Provide the (x, y) coordinate of the cell's center where the given text is located.  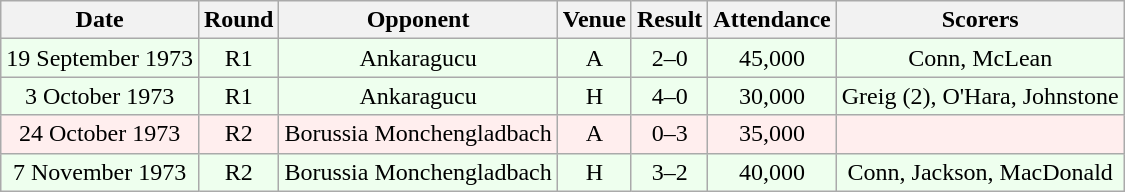
Conn, McLean (980, 58)
45,000 (772, 58)
Opponent (418, 20)
Result (669, 20)
0–3 (669, 134)
4–0 (669, 96)
Venue (594, 20)
19 September 1973 (100, 58)
Conn, Jackson, MacDonald (980, 172)
35,000 (772, 134)
Greig (2), O'Hara, Johnstone (980, 96)
30,000 (772, 96)
Scorers (980, 20)
3 October 1973 (100, 96)
7 November 1973 (100, 172)
Round (238, 20)
3–2 (669, 172)
24 October 1973 (100, 134)
2–0 (669, 58)
Attendance (772, 20)
Date (100, 20)
40,000 (772, 172)
